Return the (x, y) coordinate for the center point of the cell that contains the specified text.  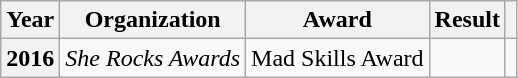
Award (338, 20)
Mad Skills Award (338, 58)
Organization (153, 20)
Result (467, 20)
She Rocks Awards (153, 58)
Year (30, 20)
2016 (30, 58)
